For the text-containing cell, return its midpoint in (x, y) coordinate format. 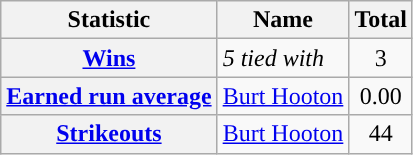
44 (381, 134)
Statistic (109, 20)
Total (381, 20)
Name (283, 20)
Strikeouts (109, 134)
Wins (109, 58)
5 tied with (283, 58)
0.00 (381, 96)
3 (381, 58)
Earned run average (109, 96)
